Identify which cell holds the provided text, then report its (X, Y) central coordinate. 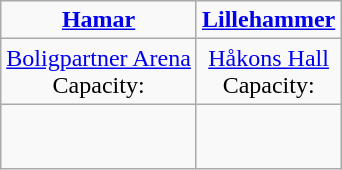
Boligpartner ArenaCapacity: (99, 72)
Lillehammer (268, 20)
Håkons HallCapacity: (268, 72)
Hamar (99, 20)
